From the cell containing the given text, extract its center point as (X, Y) coordinate. 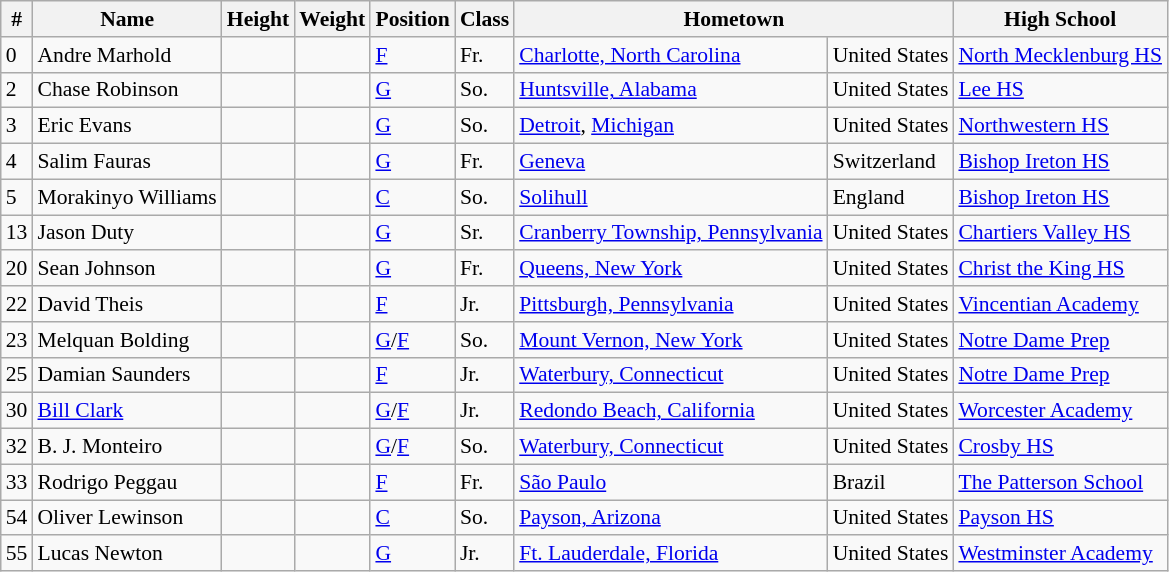
Eric Evans (126, 126)
The Patterson School (1060, 482)
4 (17, 162)
Huntsville, Alabama (670, 90)
Bill Clark (126, 411)
Mount Vernon, New York (670, 340)
Payson, Arizona (670, 518)
Pittsburgh, Pennsylvania (670, 304)
England (891, 197)
Solihull (670, 197)
Westminster Academy (1060, 554)
Chartiers Valley HS (1060, 233)
Damian Saunders (126, 375)
22 (17, 304)
Sr. (484, 233)
0 (17, 55)
Sean Johnson (126, 269)
Ft. Lauderdale, Florida (670, 554)
Northwestern HS (1060, 126)
Detroit, Michigan (670, 126)
30 (17, 411)
33 (17, 482)
# (17, 19)
Redondo Beach, California (670, 411)
Salim Fauras (126, 162)
B. J. Monteiro (126, 447)
54 (17, 518)
Charlotte, North Carolina (670, 55)
3 (17, 126)
São Paulo (670, 482)
Class (484, 19)
2 (17, 90)
25 (17, 375)
5 (17, 197)
Hometown (734, 19)
Weight (332, 19)
Switzerland (891, 162)
Oliver Lewinson (126, 518)
Height (258, 19)
32 (17, 447)
Lee HS (1060, 90)
Cranberry Township, Pennsylvania (670, 233)
Position (412, 19)
Vincentian Academy (1060, 304)
David Theis (126, 304)
Melquan Bolding (126, 340)
Name (126, 19)
Queens, New York (670, 269)
North Mecklenburg HS (1060, 55)
Chase Robinson (126, 90)
Geneva (670, 162)
Worcester Academy (1060, 411)
Brazil (891, 482)
55 (17, 554)
Crosby HS (1060, 447)
Lucas Newton (126, 554)
Rodrigo Peggau (126, 482)
23 (17, 340)
Payson HS (1060, 518)
Christ the King HS (1060, 269)
Andre Marhold (126, 55)
20 (17, 269)
Morakinyo Williams (126, 197)
High School (1060, 19)
Jason Duty (126, 233)
13 (17, 233)
